Determine the (x, y) coordinate at the center of the cell enclosing the given text.  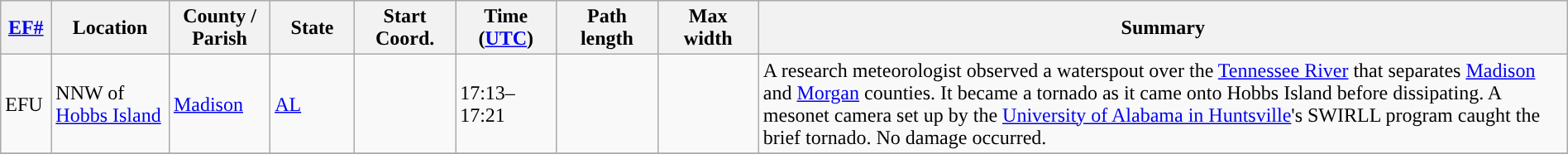
EFU (26, 104)
Path length (607, 28)
17:13–17:21 (506, 104)
Madison (219, 104)
State (313, 28)
Time (UTC) (506, 28)
EF# (26, 28)
Max width (708, 28)
County / Parish (219, 28)
NNW of Hobbs Island (111, 104)
Start Coord. (404, 28)
AL (313, 104)
Summary (1163, 28)
Location (111, 28)
